Capture the cell that displays the provided text and extract its (x, y) central coordinate. 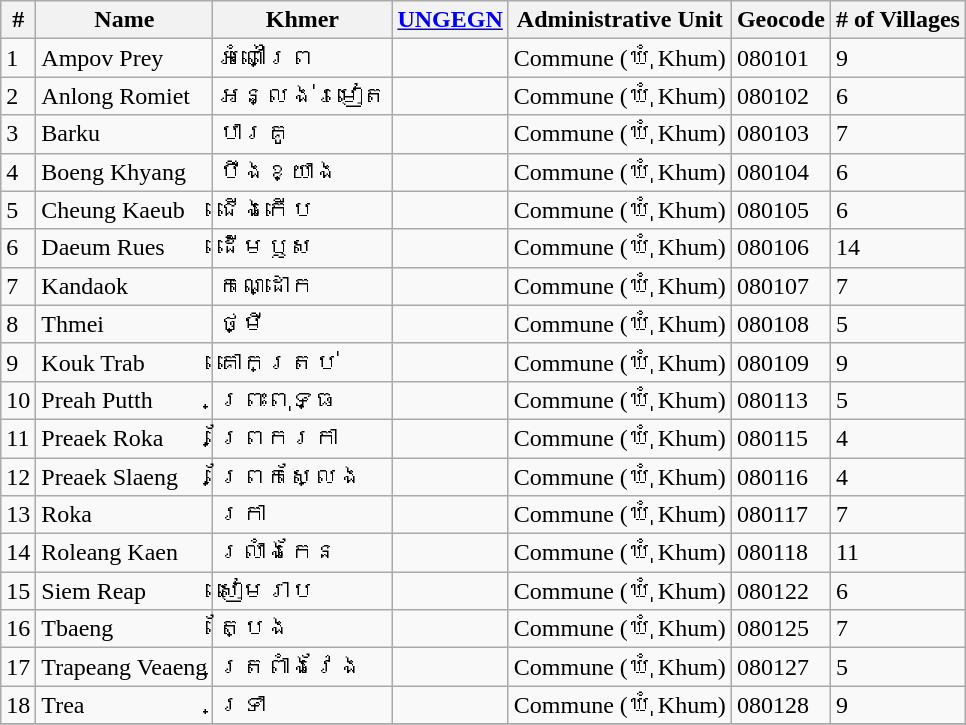
ត្រពាំងវែង (302, 667)
Preah Putth (124, 400)
Cheung Kaeub (124, 210)
18 (18, 705)
ព្រែកស្លែង (302, 477)
080118 (780, 553)
Thmei (124, 324)
ជើងកើប (302, 210)
Kandaok (124, 286)
UNGEGN (450, 20)
Ampov Prey (124, 58)
Preaek Slaeng (124, 477)
Boeng Khyang (124, 172)
Daeum Rues (124, 248)
រកា (302, 515)
Geocode (780, 20)
Roka (124, 515)
080128 (780, 705)
080125 (780, 629)
Name (124, 20)
# (18, 20)
Kouk Trab (124, 362)
Trapeang Veaeng (124, 667)
Administrative Unit (620, 20)
2 (18, 96)
អំពៅព្រៃ (302, 58)
16 (18, 629)
ដើមឫស (302, 248)
080122 (780, 591)
Siem Reap (124, 591)
1 (18, 58)
អន្លង់រមៀត (302, 96)
# of Villages (898, 20)
10 (18, 400)
បារគូ (302, 134)
Roleang Kaen (124, 553)
សៀមរាប (302, 591)
080103 (780, 134)
13 (18, 515)
080117 (780, 515)
ថ្មី (302, 324)
8 (18, 324)
080105 (780, 210)
080113 (780, 400)
Preaek Roka (124, 438)
ព្រះពុទ្ធ (302, 400)
080116 (780, 477)
បឹងខ្យាង (302, 172)
Trea (124, 705)
080107 (780, 286)
Khmer (302, 20)
17 (18, 667)
080101 (780, 58)
ព្រែករកា (302, 438)
080102 (780, 96)
ទ្រា (302, 705)
3 (18, 134)
គោកត្រប់ (302, 362)
080109 (780, 362)
Barku (124, 134)
ត្បែង (302, 629)
15 (18, 591)
Anlong Romiet (124, 96)
កណ្ដោក (302, 286)
080127 (780, 667)
រលាំងកែន (302, 553)
080104 (780, 172)
080115 (780, 438)
Tbaeng (124, 629)
12 (18, 477)
080106 (780, 248)
080108 (780, 324)
